Detect which cell encompasses the target text, then output its [X, Y] center coordinate. 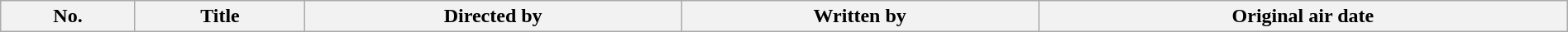
Directed by [493, 16]
No. [68, 16]
Original air date [1303, 16]
Title [220, 16]
Written by [860, 16]
